Search for the cell housing the specified text and yield its [X, Y] center coordinate. 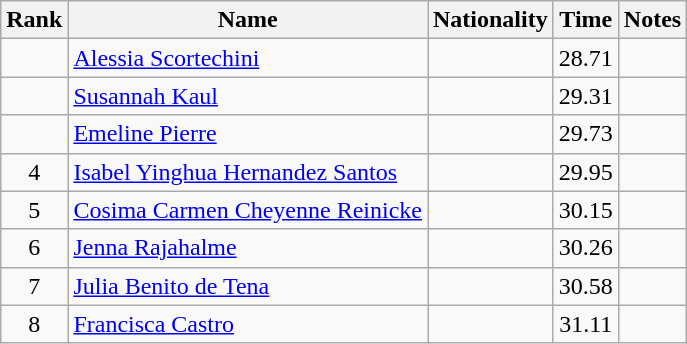
30.15 [586, 210]
Cosima Carmen Cheyenne Reinicke [248, 210]
31.11 [586, 324]
30.26 [586, 248]
Notes [652, 20]
5 [34, 210]
Time [586, 20]
29.73 [586, 134]
6 [34, 248]
29.95 [586, 172]
Name [248, 20]
Nationality [491, 20]
Emeline Pierre [248, 134]
8 [34, 324]
7 [34, 286]
Alessia Scortechini [248, 58]
29.31 [586, 96]
Jenna Rajahalme [248, 248]
28.71 [586, 58]
4 [34, 172]
Francisca Castro [248, 324]
Julia Benito de Tena [248, 286]
Isabel Yinghua Hernandez Santos [248, 172]
Susannah Kaul [248, 96]
Rank [34, 20]
30.58 [586, 286]
